Return the [x, y] coordinate for the center point of the cell that contains the specified text.  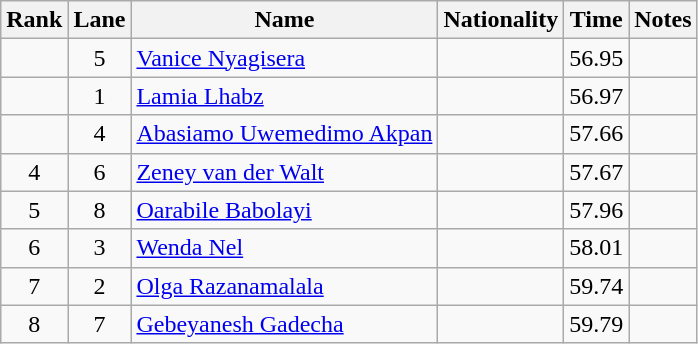
Gebeyanesh Gadecha [284, 324]
56.95 [596, 58]
Lamia Lhabz [284, 96]
Nationality [501, 20]
Lane [100, 20]
59.79 [596, 324]
Rank [34, 20]
57.96 [596, 210]
58.01 [596, 248]
Notes [663, 20]
Name [284, 20]
1 [100, 96]
Olga Razanamalala [284, 286]
Zeney van der Walt [284, 172]
3 [100, 248]
57.66 [596, 134]
Wenda Nel [284, 248]
Oarabile Babolayi [284, 210]
Vanice Nyagisera [284, 58]
Time [596, 20]
59.74 [596, 286]
56.97 [596, 96]
Abasiamo Uwemedimo Akpan [284, 134]
2 [100, 286]
57.67 [596, 172]
